For the text-containing cell, return its midpoint in (x, y) coordinate format. 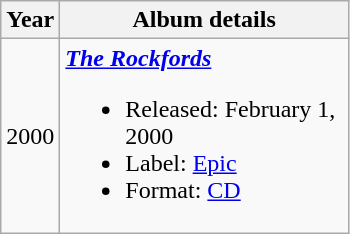
Year (30, 20)
Album details (204, 20)
2000 (30, 136)
The RockfordsReleased: February 1, 2000Label: EpicFormat: CD (204, 136)
